For the text-containing cell, return its midpoint in (X, Y) coordinate format. 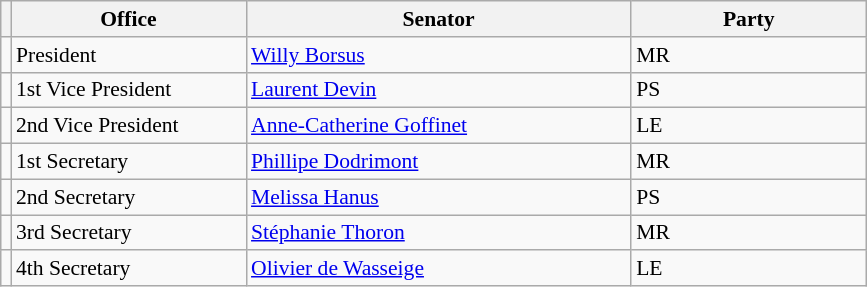
1st Vice President (128, 90)
Laurent Devin (438, 90)
2nd Vice President (128, 126)
Olivier de Wasseige (438, 269)
Willy Borsus (438, 55)
3rd Secretary (128, 233)
Phillipe Dodrimont (438, 162)
Party (748, 19)
1st Secretary (128, 162)
Office (128, 19)
Senator (438, 19)
Stéphanie Thoron (438, 233)
Anne-Catherine Goffinet (438, 126)
Melissa Hanus (438, 197)
President (128, 55)
2nd Secretary (128, 197)
4th Secretary (128, 269)
